Detect which cell encompasses the target text, then output its [x, y] center coordinate. 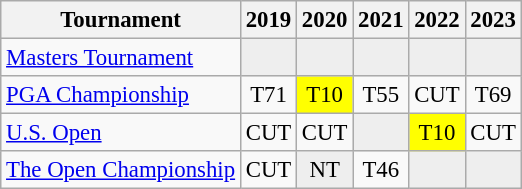
2022 [437, 20]
T46 [381, 170]
T69 [493, 95]
PGA Championship [121, 95]
T55 [381, 95]
2019 [268, 20]
U.S. Open [121, 133]
2023 [493, 20]
T71 [268, 95]
2020 [325, 20]
Tournament [121, 20]
The Open Championship [121, 170]
2021 [381, 20]
Masters Tournament [121, 58]
NT [325, 170]
